For the text-containing cell, return its midpoint in [x, y] coordinate format. 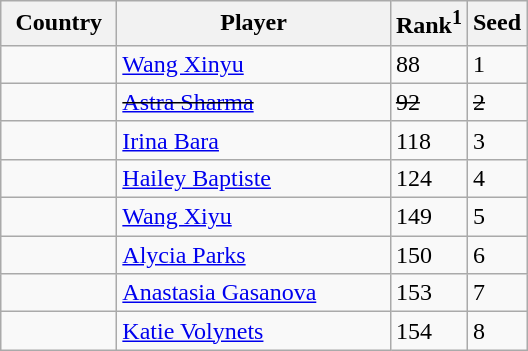
92 [428, 102]
Seed [496, 24]
118 [428, 140]
8 [496, 331]
154 [428, 331]
Anastasia Gasanova [254, 293]
5 [496, 217]
Wang Xinyu [254, 64]
Alycia Parks [254, 255]
Rank1 [428, 24]
Player [254, 24]
2 [496, 102]
150 [428, 255]
1 [496, 64]
7 [496, 293]
149 [428, 217]
153 [428, 293]
4 [496, 178]
Country [59, 24]
6 [496, 255]
3 [496, 140]
Katie Volynets [254, 331]
Hailey Baptiste [254, 178]
124 [428, 178]
88 [428, 64]
Wang Xiyu [254, 217]
Astra Sharma [254, 102]
Irina Bara [254, 140]
